Return (X, Y) of the center of cell containing provided text 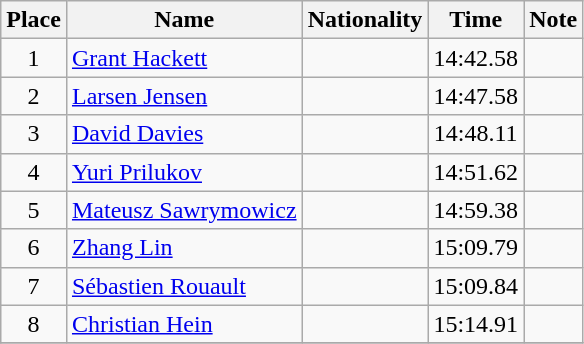
David Davies (184, 134)
Zhang Lin (184, 248)
3 (34, 134)
Mateusz Sawrymowicz (184, 210)
15:09.79 (476, 248)
Name (184, 20)
4 (34, 172)
14:47.58 (476, 96)
Time (476, 20)
6 (34, 248)
1 (34, 58)
7 (34, 286)
14:51.62 (476, 172)
15:14.91 (476, 324)
14:59.38 (476, 210)
Yuri Prilukov (184, 172)
15:09.84 (476, 286)
2 (34, 96)
Sébastien Rouault (184, 286)
Grant Hackett (184, 58)
Nationality (365, 20)
14:48.11 (476, 134)
14:42.58 (476, 58)
5 (34, 210)
Note (554, 20)
Place (34, 20)
8 (34, 324)
Christian Hein (184, 324)
Larsen Jensen (184, 96)
